Capture the cell that displays the provided text and extract its [X, Y] central coordinate. 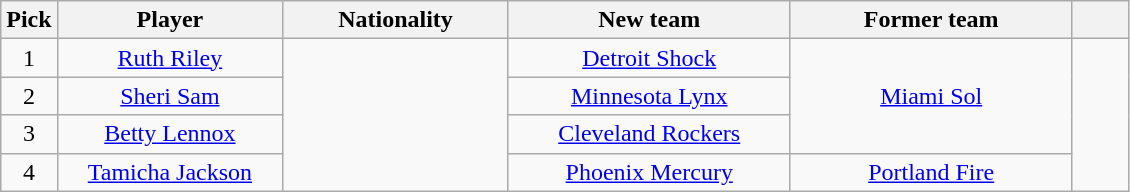
Sheri Sam [170, 96]
Miami Sol [931, 96]
Nationality [396, 20]
Betty Lennox [170, 134]
Former team [931, 20]
2 [29, 96]
New team [649, 20]
Minnesota Lynx [649, 96]
Detroit Shock [649, 58]
Cleveland Rockers [649, 134]
Portland Fire [931, 172]
Player [170, 20]
Ruth Riley [170, 58]
Pick [29, 20]
Tamicha Jackson [170, 172]
3 [29, 134]
Phoenix Mercury [649, 172]
4 [29, 172]
1 [29, 58]
